Determine the [x, y] coordinate at the center of the cell enclosing the given text.  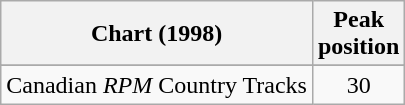
Canadian RPM Country Tracks [157, 85]
30 [358, 85]
Chart (1998) [157, 34]
Peakposition [358, 34]
